Determine the [x, y] coordinate at the center of the cell enclosing the given text.  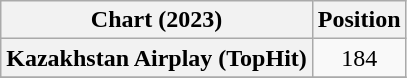
Chart (2023) [157, 20]
184 [359, 58]
Position [359, 20]
Kazakhstan Airplay (TopHit) [157, 58]
